Search for the cell housing the specified text and yield its [x, y] center coordinate. 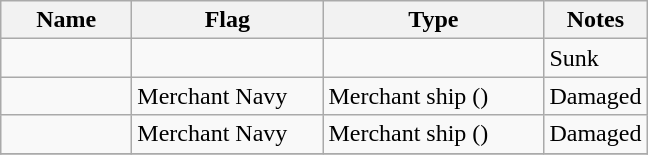
Name [66, 20]
Notes [596, 20]
Sunk [596, 58]
Type [434, 20]
Flag [228, 20]
